Capture the cell that displays the provided text and extract its (X, Y) central coordinate. 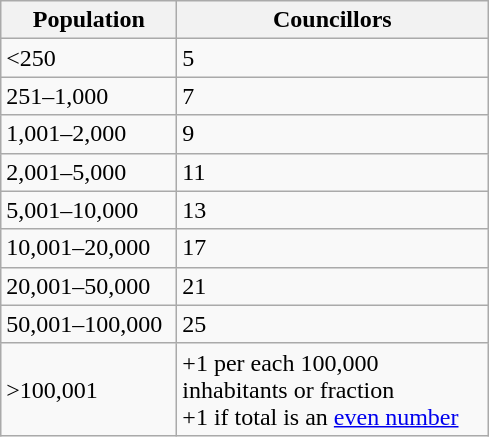
10,001–20,000 (89, 248)
1,001–2,000 (89, 134)
25 (332, 324)
7 (332, 96)
13 (332, 210)
251–1,000 (89, 96)
2,001–5,000 (89, 172)
21 (332, 286)
5,001–10,000 (89, 210)
50,001–100,000 (89, 324)
Councillors (332, 20)
11 (332, 172)
17 (332, 248)
5 (332, 58)
<250 (89, 58)
9 (332, 134)
Population (89, 20)
+1 per each 100,000 inhabitants or fraction+1 if total is an even number (332, 389)
20,001–50,000 (89, 286)
>100,001 (89, 389)
